Search for the cell housing the specified text and yield its [X, Y] center coordinate. 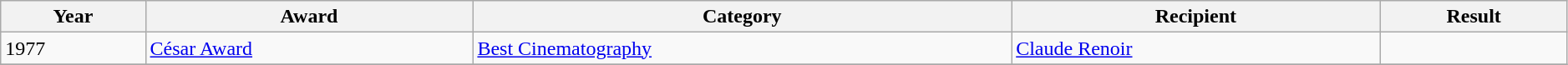
1977 [74, 48]
César Award [309, 48]
Award [309, 17]
Category [742, 17]
Result [1474, 17]
Best Cinematography [742, 48]
Year [74, 17]
Recipient [1196, 17]
Claude Renoir [1196, 48]
